Extract the (X, Y) coordinate from the center of the cell holding the provided text.  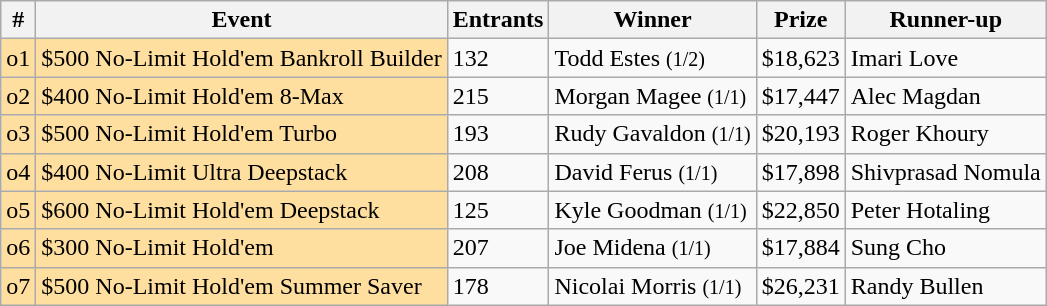
193 (498, 134)
132 (498, 58)
o1 (18, 58)
207 (498, 248)
125 (498, 210)
o2 (18, 96)
$300 No-Limit Hold'em (242, 248)
$600 No-Limit Hold'em Deepstack (242, 210)
o5 (18, 210)
215 (498, 96)
$18,623 (800, 58)
$17,898 (800, 172)
o6 (18, 248)
Morgan Magee (1/1) (652, 96)
Joe Midena (1/1) (652, 248)
$17,447 (800, 96)
$22,850 (800, 210)
$400 No-Limit Hold'em 8-Max (242, 96)
$26,231 (800, 286)
Nicolai Morris (1/1) (652, 286)
Rudy Gavaldon (1/1) (652, 134)
Imari Love (946, 58)
$400 No-Limit Ultra Deepstack (242, 172)
$17,884 (800, 248)
$500 No-Limit Hold'em Turbo (242, 134)
Randy Bullen (946, 286)
178 (498, 286)
Shivprasad Nomula (946, 172)
Todd Estes (1/2) (652, 58)
$500 No-Limit Hold'em Bankroll Builder (242, 58)
o7 (18, 286)
Sung Cho (946, 248)
o4 (18, 172)
Alec Magdan (946, 96)
Entrants (498, 20)
Peter Hotaling (946, 210)
Runner-up (946, 20)
o3 (18, 134)
Prize (800, 20)
208 (498, 172)
# (18, 20)
David Ferus (1/1) (652, 172)
Kyle Goodman (1/1) (652, 210)
$20,193 (800, 134)
Event (242, 20)
Roger Khoury (946, 134)
Winner (652, 20)
$500 No-Limit Hold'em Summer Saver (242, 286)
